Identify which cell holds the provided text, then report its [X, Y] central coordinate. 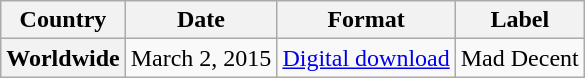
Digital download [366, 58]
Country [63, 20]
Mad Decent [520, 58]
Date [201, 20]
Worldwide [63, 58]
Format [366, 20]
March 2, 2015 [201, 58]
Label [520, 20]
